Find where the given text appears and provide that cell's center as [X, Y] coordinate. 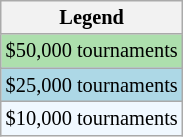
$25,000 tournaments [92, 85]
$50,000 tournaments [92, 51]
Legend [92, 17]
$10,000 tournaments [92, 118]
